Return the [x, y] coordinate for the center point of the cell that contains the specified text.  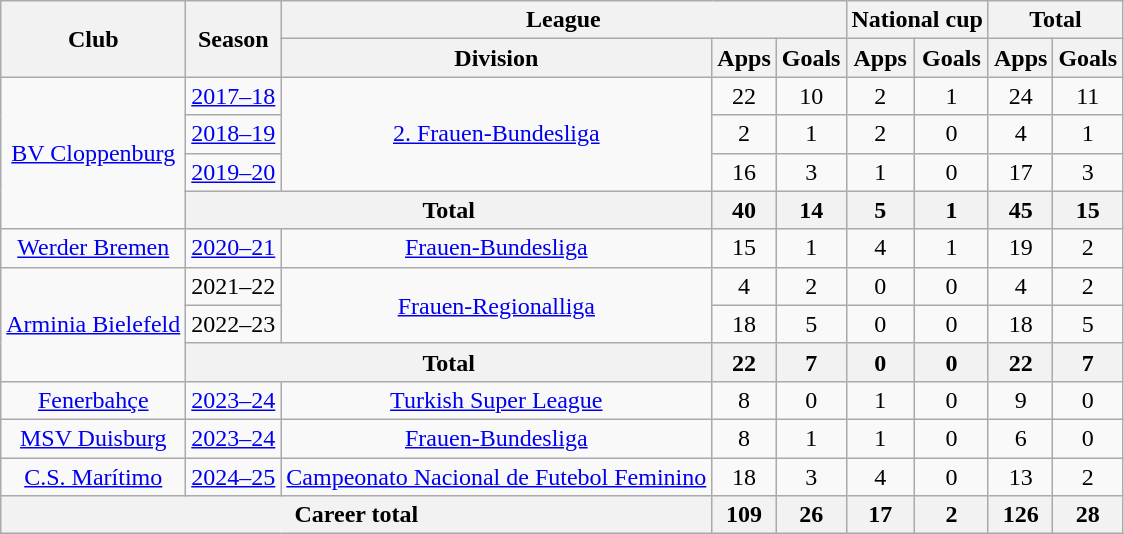
2019–20 [234, 172]
Campeonato Nacional de Futebol Feminino [496, 477]
126 [1020, 515]
2. Frauen-Bundesliga [496, 134]
2021–22 [234, 286]
28 [1088, 515]
11 [1088, 96]
24 [1020, 96]
Werder Bremen [94, 248]
26 [811, 515]
10 [811, 96]
Turkish Super League [496, 400]
Division [496, 58]
2024–25 [234, 477]
Career total [356, 515]
National cup [917, 20]
2017–18 [234, 96]
C.S. Marítimo [94, 477]
MSV Duisburg [94, 438]
40 [744, 210]
Frauen-Regionalliga [496, 305]
45 [1020, 210]
14 [811, 210]
Arminia Bielefeld [94, 324]
League [564, 20]
BV Cloppenburg [94, 153]
2022–23 [234, 324]
9 [1020, 400]
Season [234, 39]
Club [94, 39]
13 [1020, 477]
16 [744, 172]
2018–19 [234, 134]
Fenerbahçe [94, 400]
2020–21 [234, 248]
19 [1020, 248]
109 [744, 515]
6 [1020, 438]
